Provide the [x, y] coordinate of the cell's center where the given text is located.  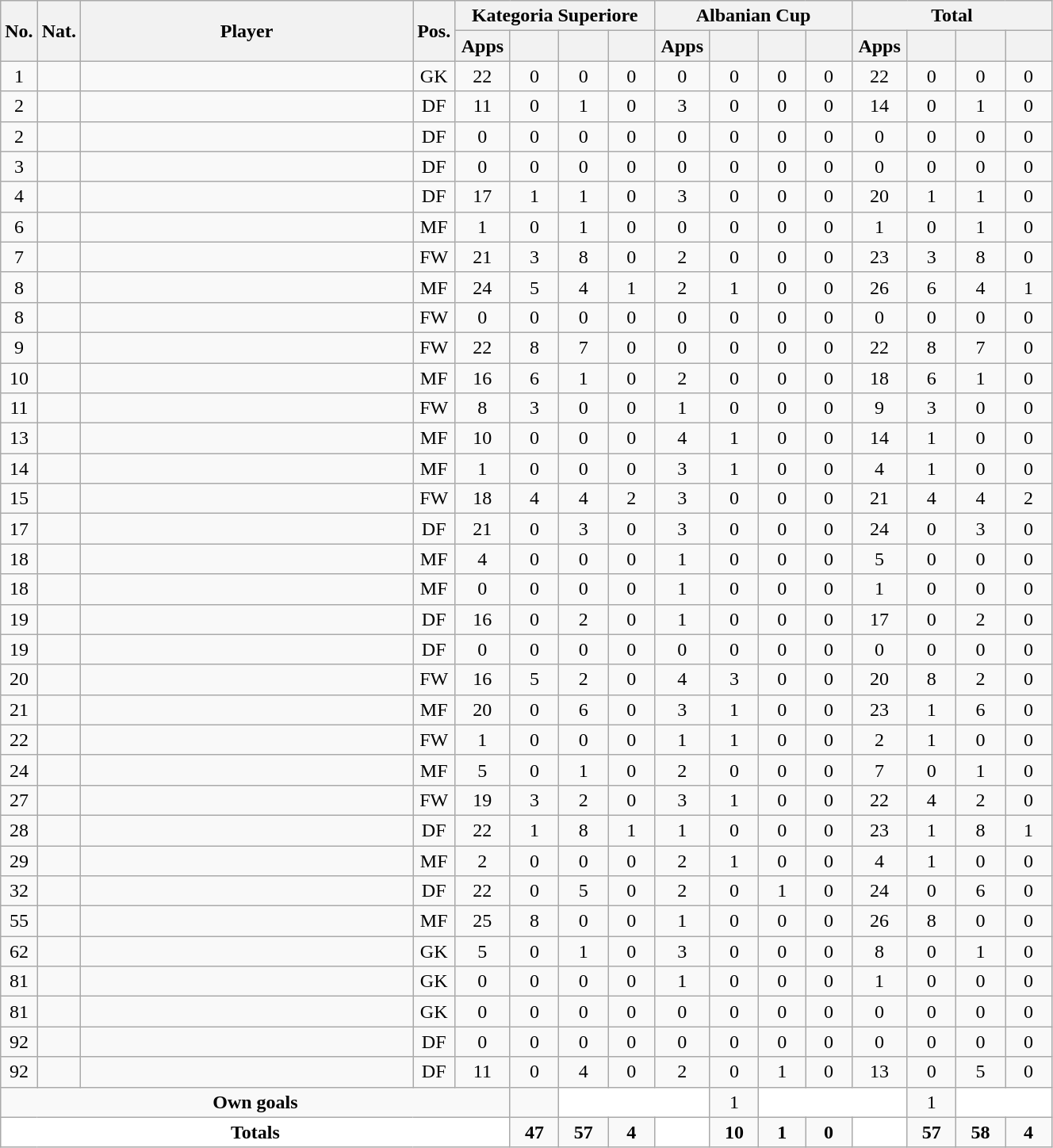
Kategoria Superiore [555, 16]
Totals [255, 1132]
Total [952, 16]
29 [19, 860]
Pos. [435, 31]
58 [981, 1132]
62 [19, 951]
28 [19, 830]
No. [19, 31]
Albanian Cup [753, 16]
27 [19, 800]
Nat. [59, 31]
32 [19, 891]
15 [19, 499]
47 [534, 1132]
Player [247, 31]
55 [19, 921]
25 [482, 921]
Own goals [255, 1102]
